From the cell containing the given text, extract its center point as [x, y] coordinate. 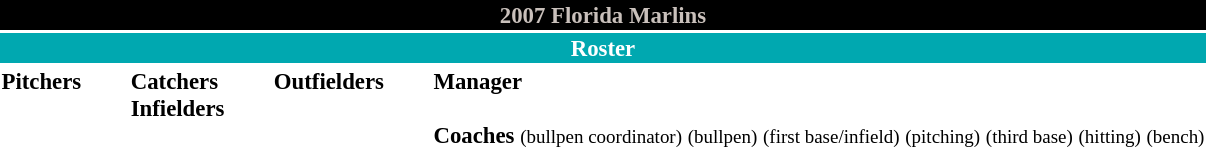
Roster [603, 48]
2007 Florida Marlins [603, 15]
